Return [X, Y] of the center of cell containing provided text 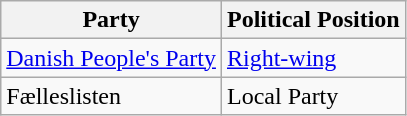
Political Position [313, 20]
Party [112, 20]
Fælleslisten [112, 96]
Right-wing [313, 58]
Danish People's Party [112, 58]
Local Party [313, 96]
